Locate the cell with the specified text and output its (X, Y) center coordinate. 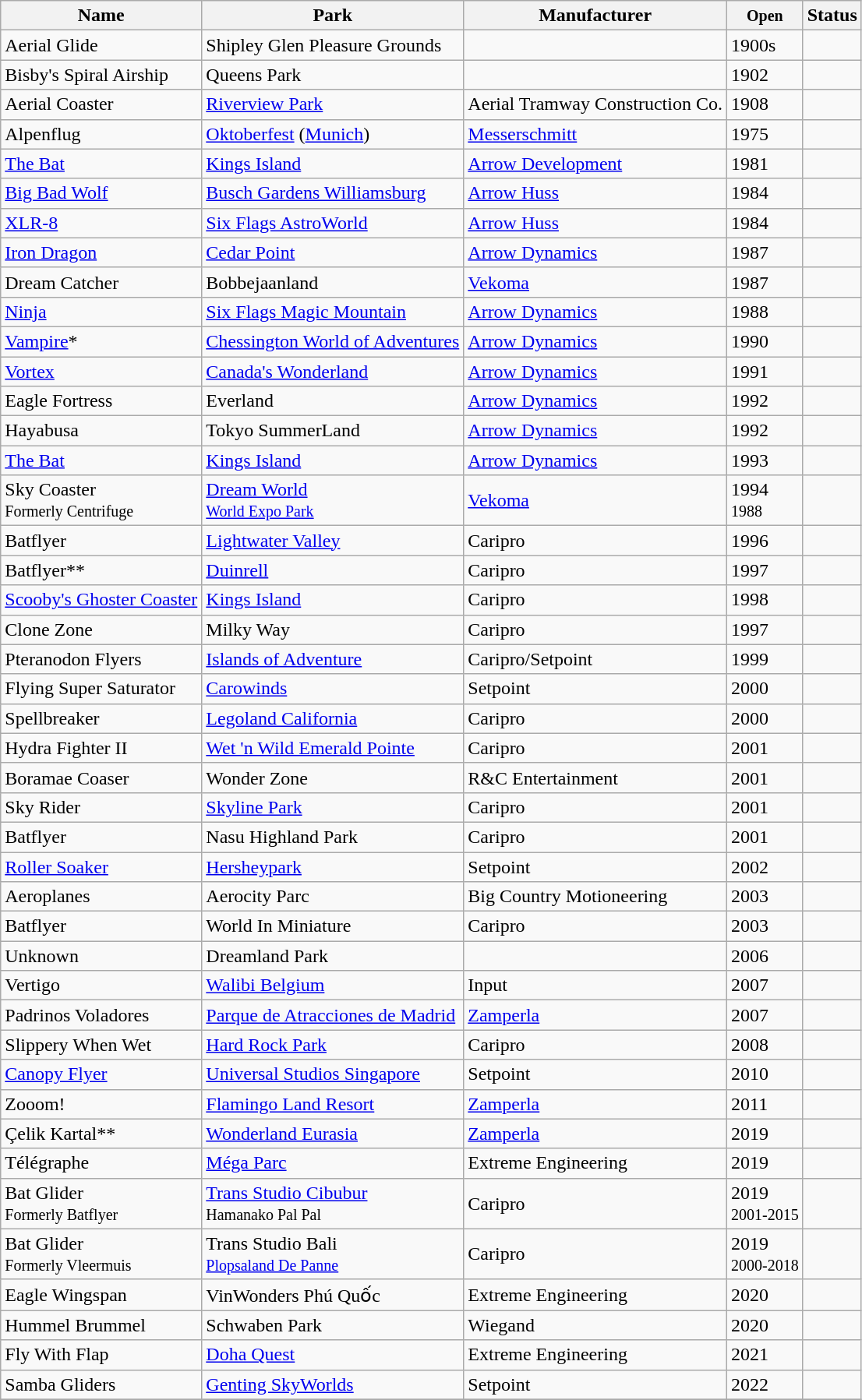
Skyline Park (333, 807)
Everland (333, 401)
Input (595, 986)
Walibi Belgium (333, 986)
Milky Way (333, 629)
Alpenflug (101, 134)
Aerial Glide (101, 45)
Dreamland Park (333, 956)
Wonder Zone (333, 778)
Shipley Glen Pleasure Grounds (333, 45)
Open (765, 16)
World In Miniature (333, 926)
Eagle Fortress (101, 401)
Wonderland Eurasia (333, 1134)
Hummel Brummel (101, 1325)
Bisby's Spiral Airship (101, 75)
Messerschmitt (595, 134)
1991 (765, 372)
Eagle Wingspan (101, 1295)
Vampire* (101, 341)
Slippery When Wet (101, 1045)
20192000-2018 (765, 1254)
Duinrell (333, 570)
Bat GliderFormerly Vleermuis (101, 1254)
Queens Park (333, 75)
1975 (765, 134)
Lightwater Valley (333, 541)
Vortex (101, 372)
Park (333, 16)
Wiegand (595, 1325)
XLR-8 (101, 223)
Hard Rock Park (333, 1045)
Flying Super Saturator (101, 689)
Aerial Tramway Construction Co. (595, 104)
Busch Gardens Williamsburg (333, 193)
1999 (765, 659)
Oktoberfest (Munich) (333, 134)
Nasu Highland Park (333, 837)
Dream Catcher (101, 282)
Doha Quest (333, 1355)
Wet 'n Wild Emerald Pointe (333, 748)
1902 (765, 75)
Big Country Motioneering (595, 897)
Méga Parc (333, 1163)
Unknown (101, 956)
Bobbejaanland (333, 282)
Universal Studios Singapore (333, 1074)
2008 (765, 1045)
Six Flags AstroWorld (333, 223)
Zooom! (101, 1104)
Roller Soaker (101, 867)
Name (101, 16)
Hydra Fighter II (101, 748)
Legoland California (333, 718)
Clone Zone (101, 629)
Pteranodon Flyers (101, 659)
Big Bad Wolf (101, 193)
Islands of Adventure (333, 659)
Parque de Atracciones de Madrid (333, 1015)
Spellbreaker (101, 718)
Schwaben Park (333, 1325)
Padrinos Voladores (101, 1015)
Tokyo SummerLand (333, 431)
Sky CoasterFormerly Centrifuge (101, 500)
Manufacturer (595, 16)
19941988 (765, 500)
Aerial Coaster (101, 104)
Iron Dragon (101, 252)
R&C Entertainment (595, 778)
Fly With Flap (101, 1355)
1981 (765, 164)
Trans Studio BaliPlopsaland De Panne (333, 1254)
Trans Studio CibuburHamanako Pal Pal (333, 1203)
1908 (765, 104)
Bat GliderFormerly Batflyer (101, 1203)
Caripro/Setpoint (595, 659)
2006 (765, 956)
Genting SkyWorlds (333, 1384)
Boramae Coaser (101, 778)
Télégraphe (101, 1163)
Aeroplanes (101, 897)
Ninja (101, 312)
Hersheypark (333, 867)
1900s (765, 45)
Batflyer** (101, 570)
Six Flags Magic Mountain (333, 312)
2022 (765, 1384)
Çelik Kartal** (101, 1134)
Canada's Wonderland (333, 372)
Carowinds (333, 689)
Aerocity Parc (333, 897)
Hayabusa (101, 431)
Cedar Point (333, 252)
2021 (765, 1355)
Arrow Development (595, 164)
Status (832, 16)
Samba Gliders (101, 1384)
2010 (765, 1074)
Dream WorldWorld Expo Park (333, 500)
Sky Rider (101, 807)
1993 (765, 460)
Chessington World of Adventures (333, 341)
VinWonders Phú Quốc (333, 1295)
Vertigo (101, 986)
Flamingo Land Resort (333, 1104)
Riverview Park (333, 104)
Scooby's Ghoster Coaster (101, 600)
1996 (765, 541)
20192001-2015 (765, 1203)
2011 (765, 1104)
Canopy Flyer (101, 1074)
2002 (765, 867)
1998 (765, 600)
1988 (765, 312)
1990 (765, 341)
